Extract the [x, y] coordinate from the center of the cell holding the provided text.  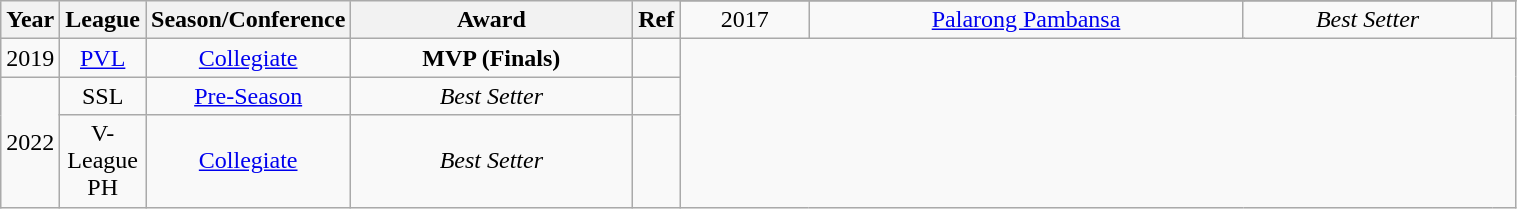
SSL [103, 96]
Season/Conference [248, 20]
MVP (Finals) [492, 58]
Ref [656, 20]
V-League PH [103, 161]
League [103, 20]
Award [492, 20]
Palarong Pambansa [1026, 20]
2022 [30, 142]
Year [30, 20]
Pre-Season [248, 96]
2019 [30, 58]
PVL [103, 58]
2017 [744, 20]
